Pinpoint the cell where the given text exists, returning its (x, y) midpoint coordinate. 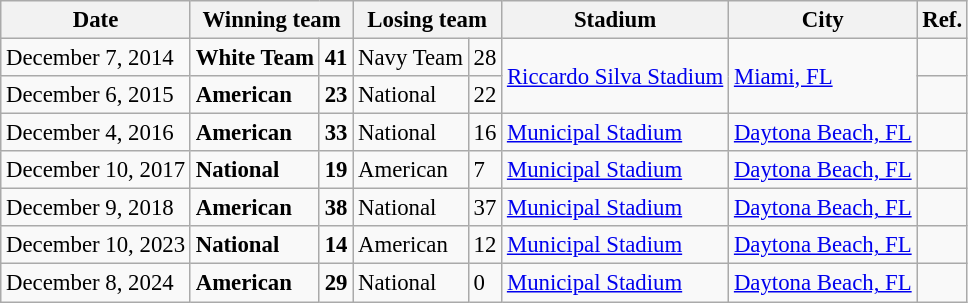
City (823, 20)
December 6, 2015 (96, 95)
38 (336, 208)
33 (336, 133)
37 (484, 208)
Losing team (428, 20)
December 9, 2018 (96, 208)
Stadium (616, 20)
Ref. (942, 20)
White Team (254, 58)
December 10, 2023 (96, 245)
28 (484, 58)
41 (336, 58)
Riccardo Silva Stadium (616, 76)
29 (336, 283)
Date (96, 20)
Navy Team (411, 58)
19 (336, 170)
Miami, FL (823, 76)
December 7, 2014 (96, 58)
0 (484, 283)
12 (484, 245)
Winning team (271, 20)
23 (336, 95)
16 (484, 133)
December 8, 2024 (96, 283)
14 (336, 245)
7 (484, 170)
December 10, 2017 (96, 170)
December 4, 2016 (96, 133)
22 (484, 95)
